Return the [x, y] coordinate for the center point of the cell that contains the specified text.  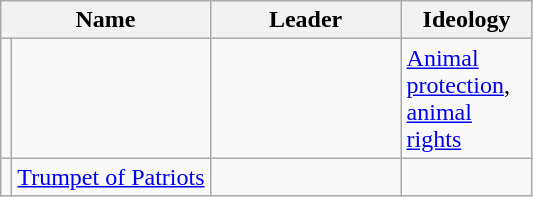
Trumpet of Patriots [111, 177]
Animal protection, animal rights [466, 98]
Ideology [466, 20]
Leader [306, 20]
Name [106, 20]
